Locate the cell with the specified text and output its (x, y) center coordinate. 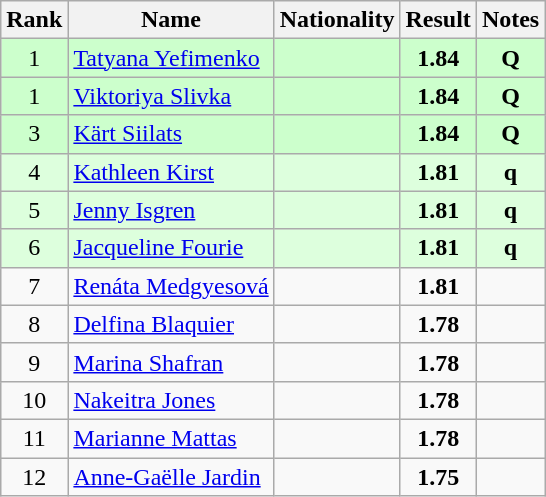
10 (34, 400)
4 (34, 172)
Rank (34, 20)
Notes (510, 20)
9 (34, 362)
Viktoriya Slivka (171, 96)
1.75 (438, 477)
7 (34, 286)
Nationality (337, 20)
11 (34, 438)
Tatyana Yefimenko (171, 58)
Name (171, 20)
Result (438, 20)
Renáta Medgyesová (171, 286)
12 (34, 477)
Delfina Blaquier (171, 324)
8 (34, 324)
6 (34, 248)
Marina Shafran (171, 362)
3 (34, 134)
Marianne Mattas (171, 438)
Jacqueline Fourie (171, 248)
Nakeitra Jones (171, 400)
Anne-Gaëlle Jardin (171, 477)
Kathleen Kirst (171, 172)
Kärt Siilats (171, 134)
Jenny Isgren (171, 210)
5 (34, 210)
